Find where the given text appears and provide that cell's center as [x, y] coordinate. 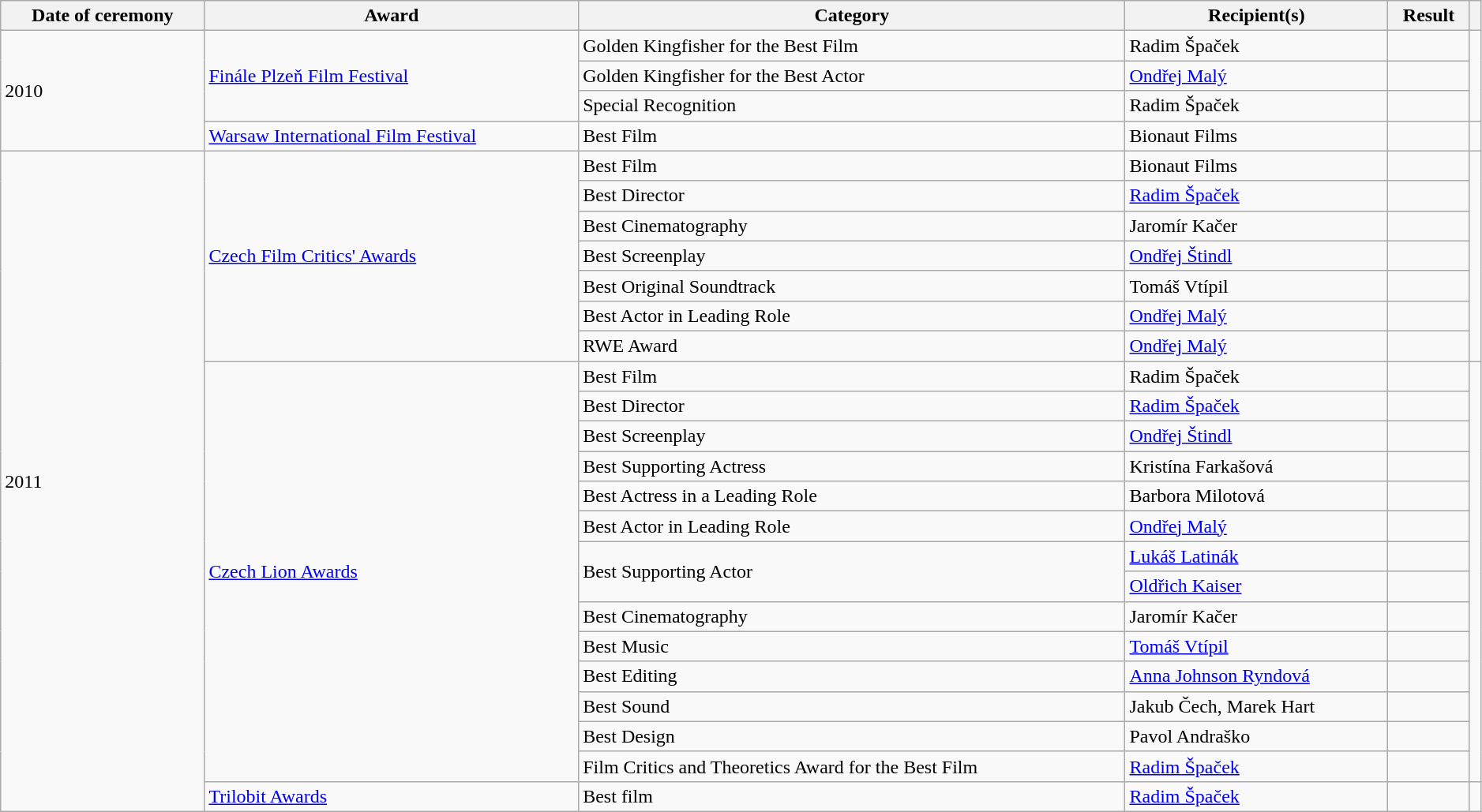
Best Supporting Actress [852, 466]
Golden Kingfisher for the Best Film [852, 46]
Best Music [852, 646]
Award [392, 16]
RWE Award [852, 346]
2010 [103, 91]
Special Recognition [852, 106]
Best Sound [852, 706]
Best Editing [852, 676]
Trilobit Awards [392, 796]
Best Original Soundtrack [852, 286]
Golden Kingfisher for the Best Actor [852, 76]
Barbora Milotová [1257, 496]
Recipient(s) [1257, 16]
Warsaw International Film Festival [392, 136]
Best Design [852, 736]
Czech Film Critics' Awards [392, 256]
Result [1429, 16]
Lukáš Latinák [1257, 556]
Category [852, 16]
Anna Johnson Ryndová [1257, 676]
2011 [103, 481]
Jakub Čech, Marek Hart [1257, 706]
Kristína Farkašová [1257, 466]
Date of ceremony [103, 16]
Best Supporting Actor [852, 571]
Film Critics and Theoretics Award for the Best Film [852, 766]
Best film [852, 796]
Oldřich Kaiser [1257, 586]
Best Actress in a Leading Role [852, 496]
Pavol Andraško [1257, 736]
Czech Lion Awards [392, 571]
Finále Plzeň Film Festival [392, 76]
